Locate the cell with the specified text and output its [X, Y] center coordinate. 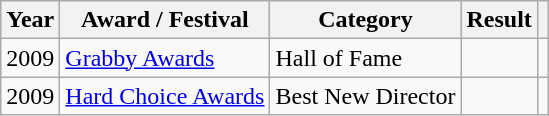
Category [366, 20]
Best New Director [366, 96]
Hall of Fame [366, 58]
Hard Choice Awards [165, 96]
Grabby Awards [165, 58]
Award / Festival [165, 20]
Year [30, 20]
Result [499, 20]
